Return (x, y) of the center of cell containing provided text 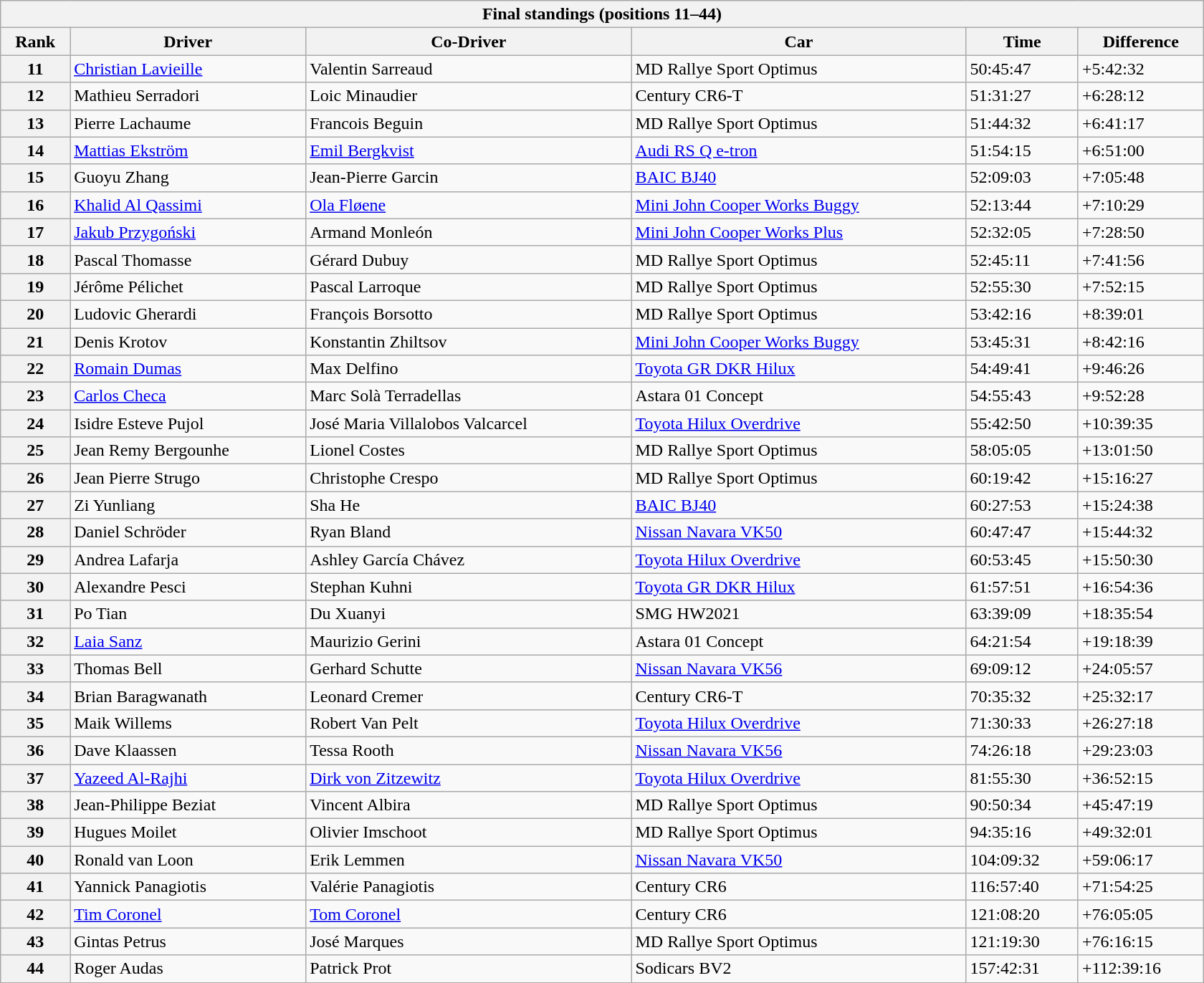
Maik Willems (188, 723)
SMG HW2021 (798, 614)
+8:39:01 (1141, 314)
Jean Remy Bergounhe (188, 451)
34 (36, 696)
15 (36, 178)
José Maria Villalobos Valcarcel (469, 423)
+24:05:57 (1141, 668)
Time (1022, 42)
Hugues Moilet (188, 833)
52:09:03 (1022, 178)
Laia Sanz (188, 641)
94:35:16 (1022, 833)
+16:54:36 (1141, 587)
Ludovic Gherardi (188, 314)
Po Tian (188, 614)
52:45:11 (1022, 259)
Vincent Albira (469, 805)
Yazeed Al-Rajhi (188, 777)
60:53:45 (1022, 560)
24 (36, 423)
18 (36, 259)
Francois Beguin (469, 123)
52:55:30 (1022, 287)
Isidre Esteve Pujol (188, 423)
François Borsotto (469, 314)
Pascal Thomasse (188, 259)
Driver (188, 42)
Ronald van Loon (188, 860)
27 (36, 505)
+13:01:50 (1141, 451)
+76:16:15 (1141, 941)
+9:46:26 (1141, 369)
35 (36, 723)
55:42:50 (1022, 423)
+6:28:12 (1141, 96)
Gerhard Schutte (469, 668)
Andrea Lafarja (188, 560)
+76:05:05 (1141, 914)
Stephan Kuhni (469, 587)
116:57:40 (1022, 887)
71:30:33 (1022, 723)
+7:52:15 (1141, 287)
Khalid Al Qassimi (188, 205)
Maurizio Gerini (469, 641)
Loic Minaudier (469, 96)
Co-Driver (469, 42)
63:39:09 (1022, 614)
12 (36, 96)
Jean Pierre Strugo (188, 478)
23 (36, 396)
31 (36, 614)
60:27:53 (1022, 505)
11 (36, 69)
61:57:51 (1022, 587)
Patrick Prot (469, 969)
+59:06:17 (1141, 860)
+49:32:01 (1141, 833)
37 (36, 777)
33 (36, 668)
51:44:32 (1022, 123)
Audi RS Q e-tron (798, 150)
+10:39:35 (1141, 423)
30 (36, 587)
70:35:32 (1022, 696)
+6:51:00 (1141, 150)
51:31:27 (1022, 96)
53:45:31 (1022, 342)
Alexandre Pesci (188, 587)
Zi Yunliang (188, 505)
14 (36, 150)
Daniel Schröder (188, 532)
Armand Monleón (469, 232)
44 (36, 969)
Marc Solà Terradellas (469, 396)
+15:16:27 (1141, 478)
Olivier Imschoot (469, 833)
+7:28:50 (1141, 232)
José Marques (469, 941)
Rank (36, 42)
64:21:54 (1022, 641)
Jérôme Pélichet (188, 287)
+71:54:25 (1141, 887)
Romain Dumas (188, 369)
Du Xuanyi (469, 614)
+9:52:28 (1141, 396)
42 (36, 914)
20 (36, 314)
+19:18:39 (1141, 641)
32 (36, 641)
74:26:18 (1022, 750)
Ryan Bland (469, 532)
54:55:43 (1022, 396)
17 (36, 232)
60:19:42 (1022, 478)
21 (36, 342)
+45:47:19 (1141, 805)
+15:50:30 (1141, 560)
19 (36, 287)
Dirk von Zitzewitz (469, 777)
28 (36, 532)
40 (36, 860)
+15:44:32 (1141, 532)
Konstantin Zhiltsov (469, 342)
+18:35:54 (1141, 614)
Final standings (positions 11–44) (602, 14)
Tom Coronel (469, 914)
Pierre Lachaume (188, 123)
Jean-Philippe Beziat (188, 805)
Denis Krotov (188, 342)
Carlos Checa (188, 396)
121:19:30 (1022, 941)
13 (36, 123)
26 (36, 478)
Christophe Crespo (469, 478)
81:55:30 (1022, 777)
Lionel Costes (469, 451)
53:42:16 (1022, 314)
Car (798, 42)
Mathieu Serradori (188, 96)
Difference (1141, 42)
Ashley García Chávez (469, 560)
+25:32:17 (1141, 696)
39 (36, 833)
157:42:31 (1022, 969)
43 (36, 941)
58:05:05 (1022, 451)
54:49:41 (1022, 369)
Pascal Larroque (469, 287)
Thomas Bell (188, 668)
+26:27:18 (1141, 723)
+29:23:03 (1141, 750)
29 (36, 560)
60:47:47 (1022, 532)
+7:05:48 (1141, 178)
Roger Audas (188, 969)
52:32:05 (1022, 232)
+7:41:56 (1141, 259)
Sha He (469, 505)
Dave Klaassen (188, 750)
38 (36, 805)
121:08:20 (1022, 914)
+112:39:16 (1141, 969)
69:09:12 (1022, 668)
Leonard Cremer (469, 696)
Tessa Rooth (469, 750)
22 (36, 369)
52:13:44 (1022, 205)
Ola Fløene (469, 205)
51:54:15 (1022, 150)
104:09:32 (1022, 860)
Gérard Dubuy (469, 259)
+36:52:15 (1141, 777)
Erik Lemmen (469, 860)
Guoyu Zhang (188, 178)
+15:24:38 (1141, 505)
Jakub Przygoński (188, 232)
Yannick Panagiotis (188, 887)
+7:10:29 (1141, 205)
+5:42:32 (1141, 69)
Christian Lavieille (188, 69)
Mattias Ekström (188, 150)
Valentin Sarreaud (469, 69)
50:45:47 (1022, 69)
+6:41:17 (1141, 123)
90:50:34 (1022, 805)
25 (36, 451)
Jean-Pierre Garcin (469, 178)
16 (36, 205)
Gintas Petrus (188, 941)
Mini John Cooper Works Plus (798, 232)
Max Delfino (469, 369)
Valérie Panagiotis (469, 887)
Robert Van Pelt (469, 723)
36 (36, 750)
41 (36, 887)
Brian Baragwanath (188, 696)
Sodicars BV2 (798, 969)
+8:42:16 (1141, 342)
Emil Bergkvist (469, 150)
Tim Coronel (188, 914)
